Output the [x, y] coordinate of the center of the cell containing the given text.  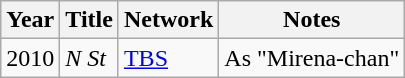
N St [90, 58]
Notes [312, 20]
Year [30, 20]
Network [168, 20]
Title [90, 20]
TBS [168, 58]
2010 [30, 58]
As "Mirena-chan" [312, 58]
